Identify which cell holds the provided text, then report its [x, y] central coordinate. 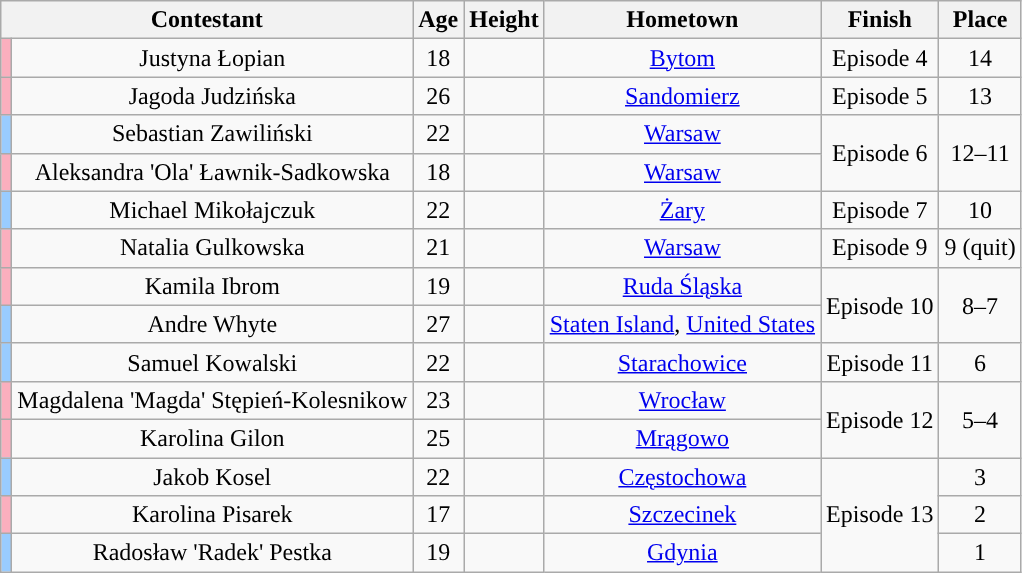
Sandomierz [682, 96]
Jakob Kosel [212, 477]
8–7 [980, 305]
Place [980, 20]
Mrągowo [682, 438]
6 [980, 362]
Finish [880, 20]
23 [438, 400]
Natalia Gulkowska [212, 248]
Karolina Gilon [212, 438]
Staten Island, United States [682, 324]
Episode 5 [880, 96]
Episode 13 [880, 515]
Episode 12 [880, 419]
26 [438, 96]
21 [438, 248]
Contestant [207, 20]
17 [438, 515]
Justyna Łopian [212, 58]
1 [980, 553]
Aleksandra 'Ola' Ławnik-Sadkowska [212, 172]
Karolina Pisarek [212, 515]
Jagoda Judzińska [212, 96]
Radosław 'Radek' Pestka [212, 553]
Episode 9 [880, 248]
Sebastian Zawiliński [212, 134]
Hometown [682, 20]
27 [438, 324]
Height [504, 20]
Wrocław [682, 400]
Samuel Kowalski [212, 362]
Kamila Ibrom [212, 286]
Andre Whyte [212, 324]
Episode 4 [880, 58]
Gdynia [682, 553]
Starachowice [682, 362]
3 [980, 477]
Częstochowa [682, 477]
Żary [682, 210]
Episode 7 [880, 210]
Age [438, 20]
2 [980, 515]
12–11 [980, 153]
Ruda Śląska [682, 286]
10 [980, 210]
Magdalena 'Magda' Stępień-Kolesnikow [212, 400]
5–4 [980, 419]
25 [438, 438]
Episode 11 [880, 362]
Michael Mikołajczuk [212, 210]
Szczecinek [682, 515]
Episode 6 [880, 153]
9 (quit) [980, 248]
Bytom [682, 58]
13 [980, 96]
14 [980, 58]
Episode 10 [880, 305]
